Determine the (x, y) coordinate at the center of the cell enclosing the given text.  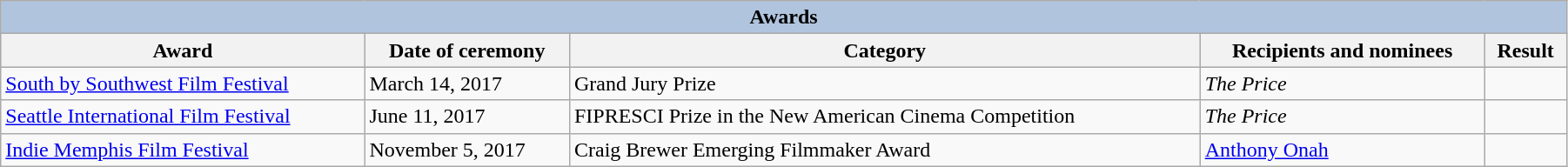
South by Southwest Film Festival (183, 83)
Date of ceremony (467, 50)
Recipients and nominees (1342, 50)
Anthony Onah (1342, 150)
Award (183, 50)
March 14, 2017 (467, 83)
November 5, 2017 (467, 150)
Craig Brewer Emerging Filmmaker Award (884, 150)
Indie Memphis Film Festival (183, 150)
FIPRESCI Prize in the New American Cinema Competition (884, 117)
Result (1525, 50)
Category (884, 50)
Grand Jury Prize (884, 83)
Awards (784, 17)
Seattle International Film Festival (183, 117)
June 11, 2017 (467, 117)
